Find where the given text appears and provide that cell's center as [X, Y] coordinate. 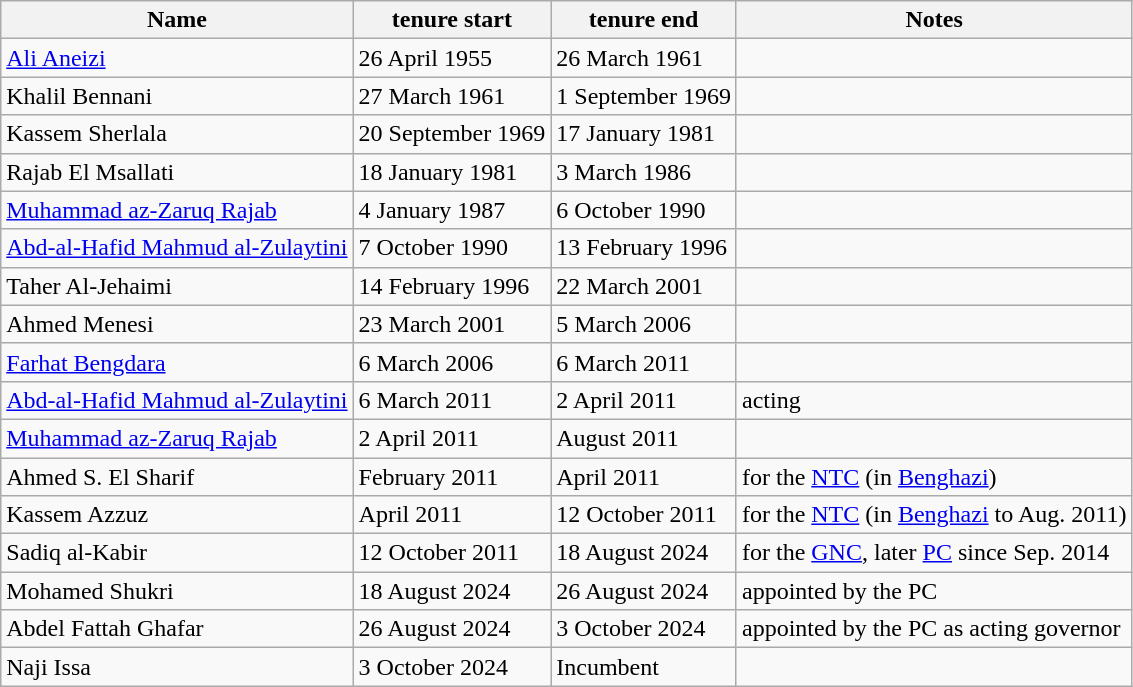
tenure end [644, 20]
Kassem Sherlala [177, 134]
27 March 1961 [452, 96]
Abdel Fattah Ghafar [177, 629]
5 March 2006 [644, 324]
Sadiq al-Kabir [177, 553]
appointed by the PC as acting governor [934, 629]
for the NTC (in Benghazi to Aug. 2011) [934, 515]
acting [934, 400]
Ali Aneizi [177, 58]
1 September 1969 [644, 96]
20 September 1969 [452, 134]
August 2011 [644, 438]
26 March 1961 [644, 58]
Name [177, 20]
3 March 1986 [644, 172]
Naji Issa [177, 667]
appointed by the PC [934, 591]
Khalil Bennani [177, 96]
February 2011 [452, 477]
Mohamed Shukri [177, 591]
13 February 1996 [644, 248]
4 January 1987 [452, 210]
7 October 1990 [452, 248]
Notes [934, 20]
Kassem Azzuz [177, 515]
26 April 1955 [452, 58]
for the GNC, later PC since Sep. 2014 [934, 553]
for the NTC (in Benghazi) [934, 477]
Farhat Bengdara [177, 362]
17 January 1981 [644, 134]
Rajab El Msallati [177, 172]
Taher Al-Jehaimi [177, 286]
Incumbent [644, 667]
22 March 2001 [644, 286]
14 February 1996 [452, 286]
6 March 2006 [452, 362]
Ahmed Menesi [177, 324]
tenure start [452, 20]
23 March 2001 [452, 324]
18 January 1981 [452, 172]
6 October 1990 [644, 210]
Ahmed S. El Sharif [177, 477]
